Identify which cell holds the provided text, then report its [x, y] central coordinate. 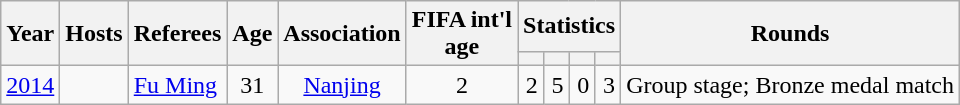
Group stage; Bronze medal match [790, 85]
Nanjing [342, 85]
Hosts [94, 34]
Fu Ming [178, 85]
2014 [30, 85]
3 [608, 85]
31 [252, 85]
Year [30, 34]
Rounds [790, 34]
5 [556, 85]
Referees [178, 34]
Statistics [570, 26]
Association [342, 34]
FIFA int'lage [462, 34]
0 [582, 85]
Age [252, 34]
